Detect which cell encompasses the target text, then output its (x, y) center coordinate. 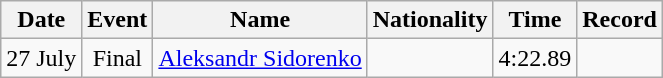
Nationality (430, 20)
Final (118, 58)
Record (620, 20)
Event (118, 20)
Aleksandr Sidorenko (260, 58)
Time (535, 20)
27 July (42, 58)
Name (260, 20)
4:22.89 (535, 58)
Date (42, 20)
